Provide the [X, Y] coordinate of the cell's center where the given text is located.  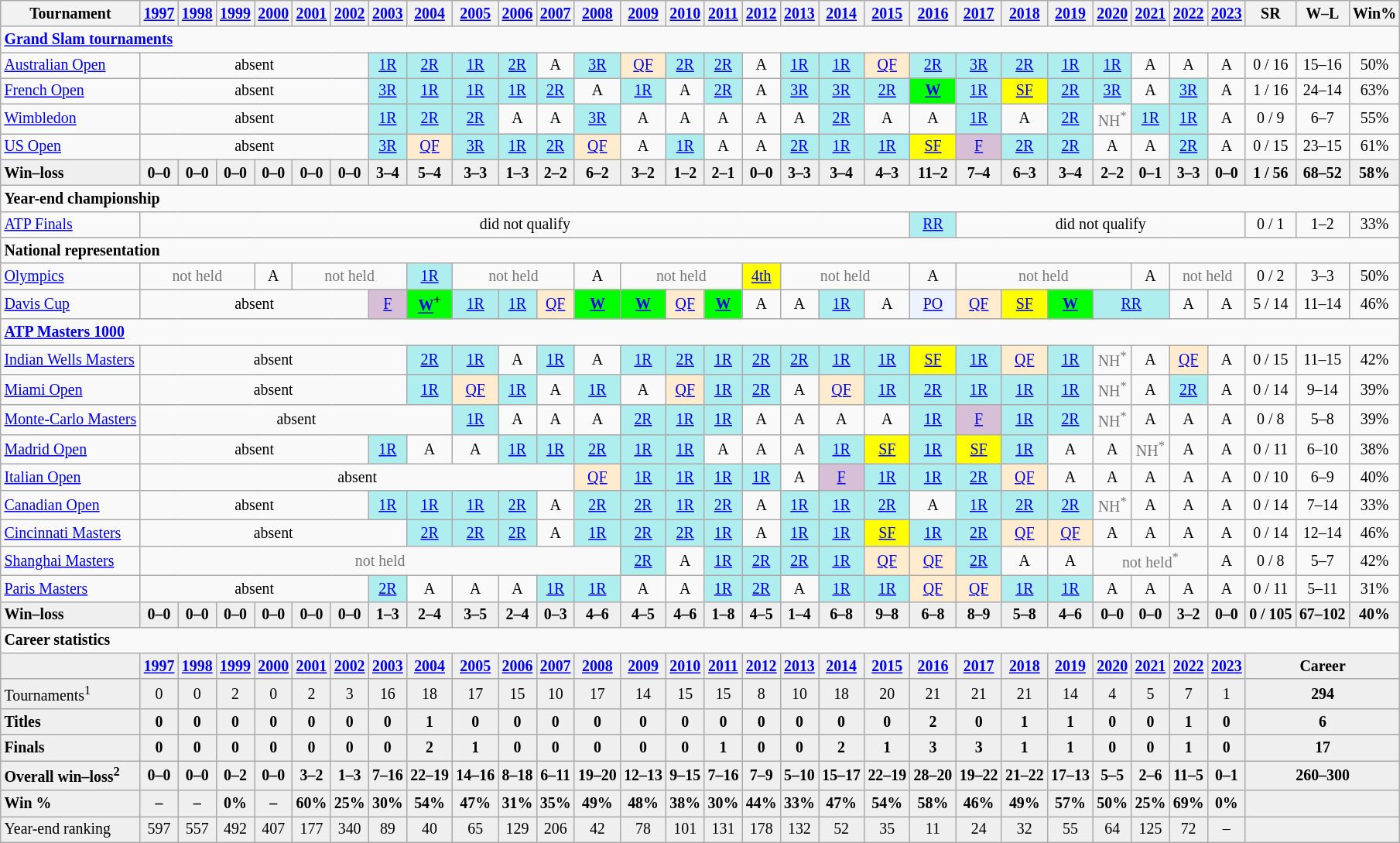
SR [1271, 14]
2–6 [1150, 776]
8–18 [517, 776]
132 [799, 830]
55 [1070, 830]
Italian Open [70, 477]
42 [597, 830]
7–14 [1322, 505]
Win % [70, 804]
11–14 [1322, 305]
Career [1322, 666]
Titles [70, 721]
7–4 [978, 173]
5–11 [1322, 588]
17–13 [1070, 776]
0–2 [235, 776]
1–8 [723, 615]
19–22 [978, 776]
19–20 [597, 776]
5–5 [1113, 776]
Career statistics [700, 641]
Paris Masters [70, 588]
65 [475, 830]
35% [556, 804]
16 [387, 695]
35 [887, 830]
4th [762, 276]
407 [274, 830]
not held* [1151, 560]
48% [642, 804]
11–2 [933, 173]
11–15 [1322, 361]
3–5 [475, 615]
21–22 [1025, 776]
67–102 [1322, 615]
55% [1374, 119]
28–20 [933, 776]
32 [1025, 830]
Shanghai Masters [70, 560]
ATP Masters 1000 [700, 331]
1 / 16 [1271, 91]
6 [1322, 721]
W–L [1322, 14]
52 [842, 830]
PO [933, 305]
Tournament [70, 14]
Year-end championship [700, 198]
8–9 [978, 615]
7 [1189, 695]
20 [887, 695]
0 / 105 [1271, 615]
0 / 10 [1271, 477]
0 / 9 [1271, 119]
6–3 [1025, 173]
129 [517, 830]
5 [1150, 695]
4–3 [887, 173]
6–9 [1322, 477]
Monte-Carlo Masters [70, 420]
5–7 [1322, 560]
340 [350, 830]
1–4 [799, 615]
24–14 [1322, 91]
24 [978, 830]
2–1 [723, 173]
12–14 [1322, 533]
National representation [700, 251]
Cincinnati Masters [70, 533]
5 / 14 [1271, 305]
260–300 [1322, 776]
131 [723, 830]
11 [933, 830]
69% [1189, 804]
6–11 [556, 776]
French Open [70, 91]
W+ [429, 305]
15–17 [842, 776]
11–5 [1189, 776]
557 [197, 830]
5–10 [799, 776]
4 [1113, 695]
Year-end ranking [70, 830]
Finals [70, 748]
Australian Open [70, 65]
23–15 [1322, 147]
9–8 [887, 615]
178 [762, 830]
0 / 1 [1271, 224]
78 [642, 830]
5–4 [429, 173]
Olympics [70, 276]
6–10 [1322, 449]
12–13 [642, 776]
Davis Cup [70, 305]
68–52 [1322, 173]
Wimbledon [70, 119]
Indian Wells Masters [70, 361]
Win% [1374, 14]
1 / 56 [1271, 173]
64 [1113, 830]
40 [429, 830]
Grand Slam tournaments [700, 39]
7–9 [762, 776]
Canadian Open [70, 505]
294 [1322, 695]
57% [1070, 804]
177 [311, 830]
9–14 [1322, 390]
492 [235, 830]
89 [387, 830]
Tournaments1 [70, 695]
206 [556, 830]
61% [1374, 147]
14–16 [475, 776]
0 / 2 [1271, 276]
9–15 [686, 776]
101 [686, 830]
Madrid Open [70, 449]
15–16 [1322, 65]
125 [1150, 830]
63% [1374, 91]
6–2 [597, 173]
72 [1189, 830]
8 [762, 695]
ATP Finals [70, 224]
0 / 16 [1271, 65]
Miami Open [70, 390]
60% [311, 804]
0–3 [556, 615]
597 [159, 830]
US Open [70, 147]
6–7 [1322, 119]
Overall win–loss2 [70, 776]
44% [762, 804]
